Return [x, y] of the center of cell containing provided text 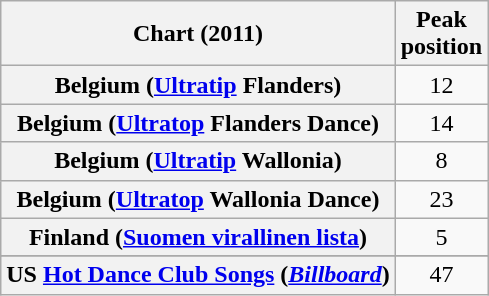
5 [441, 237]
Peakposition [441, 34]
8 [441, 161]
Belgium (Ultratip Flanders) [198, 85]
Chart (2011) [198, 34]
Belgium (Ultratop Wallonia Dance) [198, 199]
14 [441, 123]
US Hot Dance Club Songs (Billboard) [198, 275]
23 [441, 199]
Belgium (Ultratip Wallonia) [198, 161]
Belgium (Ultratop Flanders Dance) [198, 123]
47 [441, 275]
Finland (Suomen virallinen lista) [198, 237]
12 [441, 85]
